Extract the [X, Y] coordinate from the center of the cell holding the provided text.  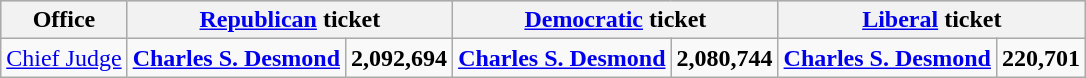
220,701 [1040, 58]
Republican ticket [290, 20]
2,080,744 [724, 58]
Democratic ticket [616, 20]
Office [64, 20]
2,092,694 [400, 58]
Chief Judge [64, 58]
Liberal ticket [932, 20]
